Return the [x, y] coordinate for the center point of the cell that contains the specified text.  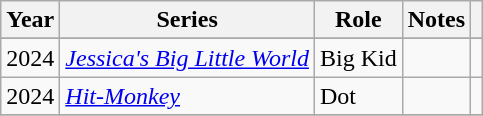
Year [30, 20]
Role [358, 20]
Series [188, 20]
Hit-Monkey [188, 96]
Dot [358, 96]
Notes [436, 20]
Big Kid [358, 58]
Jessica's Big Little World [188, 58]
